Identify which cell holds the provided text, then report its (x, y) central coordinate. 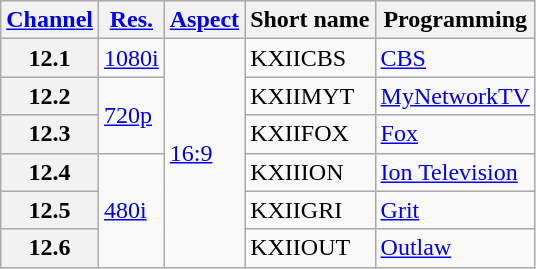
KXIIOUT (310, 248)
1080i (132, 58)
KXIICBS (310, 58)
16:9 (204, 153)
720p (132, 115)
12.6 (50, 248)
12.1 (50, 58)
Fox (455, 134)
12.5 (50, 210)
Res. (132, 20)
Outlaw (455, 248)
12.3 (50, 134)
12.2 (50, 96)
Grit (455, 210)
CBS (455, 58)
480i (132, 210)
Ion Television (455, 172)
KXIIMYT (310, 96)
KXIIION (310, 172)
Channel (50, 20)
MyNetworkTV (455, 96)
Programming (455, 20)
Short name (310, 20)
12.4 (50, 172)
Aspect (204, 20)
KXIIFOX (310, 134)
KXIIGRI (310, 210)
